Pinpoint the cell where the given text exists, returning its (x, y) midpoint coordinate. 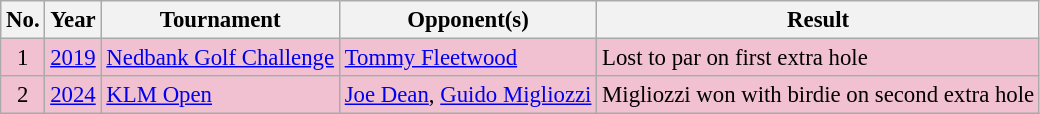
1 (23, 58)
Migliozzi won with birdie on second extra hole (818, 95)
Tommy Fleetwood (468, 58)
Joe Dean, Guido Migliozzi (468, 95)
Year (73, 20)
2024 (73, 95)
No. (23, 20)
2019 (73, 58)
Nedbank Golf Challenge (220, 58)
2 (23, 95)
KLM Open (220, 95)
Result (818, 20)
Tournament (220, 20)
Opponent(s) (468, 20)
Lost to par on first extra hole (818, 58)
